Detect which cell encompasses the target text, then output its (X, Y) center coordinate. 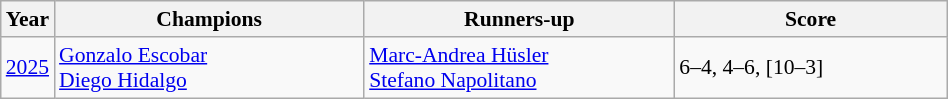
Gonzalo Escobar Diego Hidalgo (209, 68)
Marc-Andrea Hüsler Stefano Napolitano (519, 68)
Champions (209, 19)
Year (28, 19)
Score (810, 19)
6–4, 4–6, [10–3] (810, 68)
2025 (28, 68)
Runners-up (519, 19)
